Scan for the cell matching the given text and deliver its (x, y) coordinate at center. 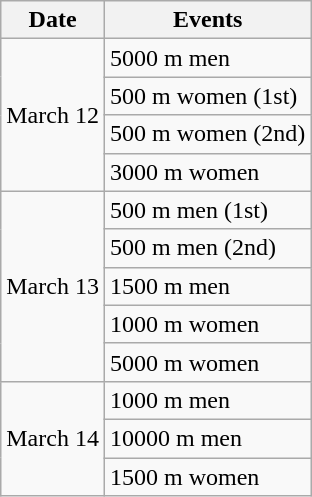
March 13 (53, 286)
500 m women (1st) (207, 96)
1500 m women (207, 477)
1000 m women (207, 324)
Date (53, 20)
March 14 (53, 438)
500 m women (2nd) (207, 134)
5000 m men (207, 58)
1000 m men (207, 400)
March 12 (53, 115)
500 m men (2nd) (207, 248)
1500 m men (207, 286)
500 m men (1st) (207, 210)
Events (207, 20)
10000 m men (207, 438)
5000 m women (207, 362)
3000 m women (207, 172)
